Return [x, y] of the center of cell containing provided text 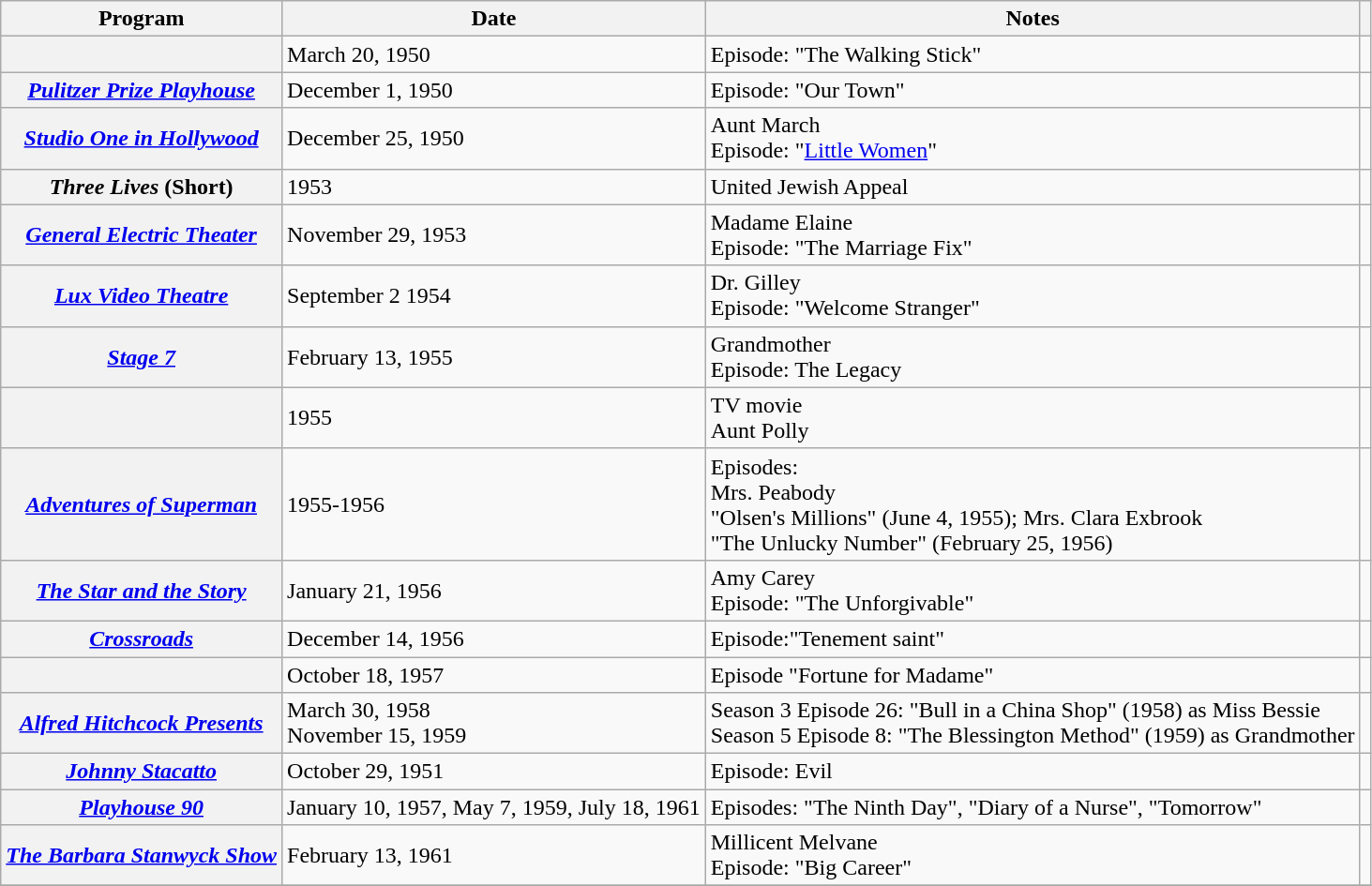
1955-1956 [494, 504]
February 13, 1961 [494, 855]
Episode:"Tenement saint" [1033, 638]
Season 3 Episode 26: "Bull in a China Shop" (1958) as Miss BessieSeason 5 Episode 8: "The Blessington Method" (1959) as Grandmother [1033, 724]
Amy CareyEpisode: "The Unforgivable" [1033, 591]
September 2 1954 [494, 296]
Playhouse 90 [142, 807]
1955 [494, 418]
The Star and the Story [142, 591]
Program [142, 19]
Episode "Fortune for Madame" [1033, 674]
United Jewish Appeal [1033, 187]
Three Lives (Short) [142, 187]
January 21, 1956 [494, 591]
Stage 7 [142, 356]
March 30, 1958November 15, 1959 [494, 724]
Episode: "Our Town" [1033, 90]
Dr. GilleyEpisode: "Welcome Stranger" [1033, 296]
Aunt MarchEpisode: "Little Women" [1033, 139]
Episode: Evil [1033, 772]
Lux Video Theatre [142, 296]
February 13, 1955 [494, 356]
October 18, 1957 [494, 674]
Madame Elaine Episode: "The Marriage Fix" [1033, 234]
General Electric Theater [142, 234]
January 10, 1957, May 7, 1959, July 18, 1961 [494, 807]
Episode: "The Walking Stick" [1033, 54]
Episodes: "The Ninth Day", "Diary of a Nurse", "Tomorrow" [1033, 807]
Studio One in Hollywood [142, 139]
Episodes:Mrs. Peabody"Olsen's Millions" (June 4, 1955); Mrs. Clara Exbrook"The Unlucky Number" (February 25, 1956) [1033, 504]
Notes [1033, 19]
Johnny Stacatto [142, 772]
Millicent MelvaneEpisode: "Big Career" [1033, 855]
October 29, 1951 [494, 772]
GrandmotherEpisode: The Legacy [1033, 356]
March 20, 1950 [494, 54]
The Barbara Stanwyck Show [142, 855]
Date [494, 19]
TV movieAunt Polly [1033, 418]
Pulitzer Prize Playhouse [142, 90]
1953 [494, 187]
December 1, 1950 [494, 90]
Alfred Hitchcock Presents [142, 724]
December 14, 1956 [494, 638]
December 25, 1950 [494, 139]
November 29, 1953 [494, 234]
Adventures of Superman [142, 504]
Crossroads [142, 638]
